For the text-containing cell, return its midpoint in (x, y) coordinate format. 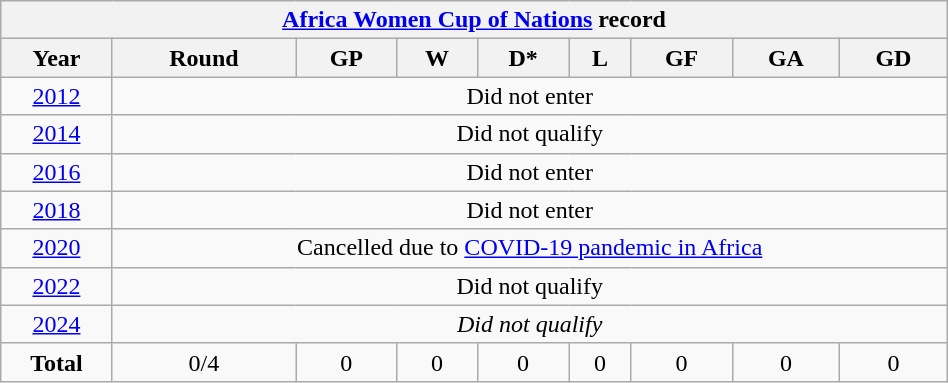
Year (56, 58)
2018 (56, 210)
Cancelled due to COVID-19 pandemic in Africa (530, 248)
D* (523, 58)
Total (56, 362)
2014 (56, 134)
0/4 (204, 362)
GF (682, 58)
L (600, 58)
GA (786, 58)
2020 (56, 248)
2016 (56, 172)
Africa Women Cup of Nations record (474, 20)
2022 (56, 286)
GP (346, 58)
GD (894, 58)
Round (204, 58)
2024 (56, 324)
2012 (56, 96)
W (437, 58)
